Scan for the cell matching the given text and deliver its (x, y) coordinate at center. 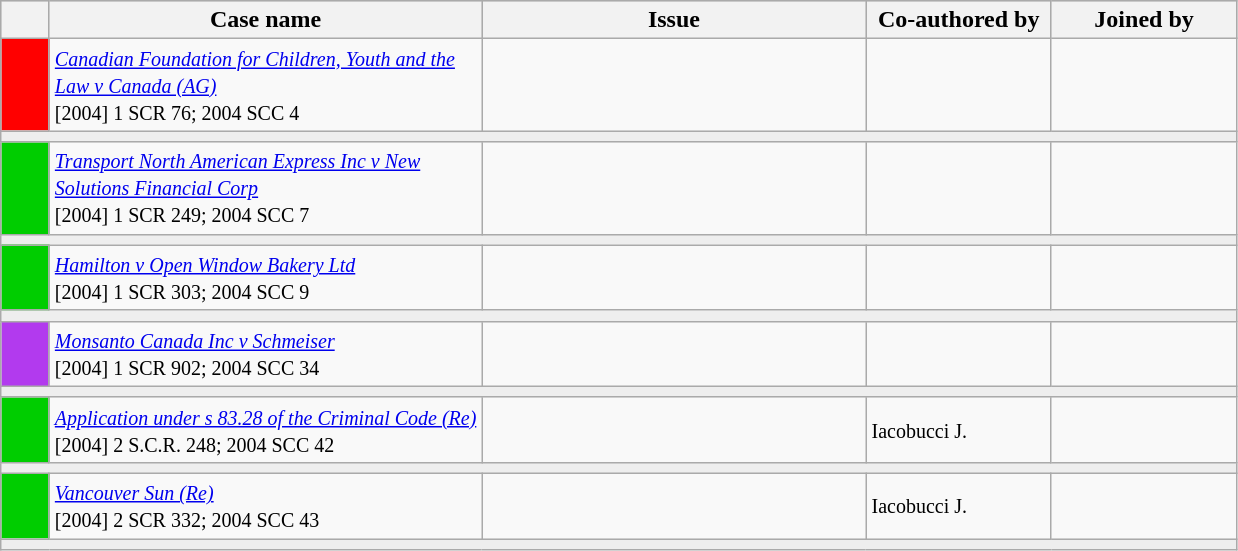
Joined by (1144, 20)
Case name (266, 20)
Application under s 83.28 of the Criminal Code (Re) [2004] 2 S.C.R. 248; 2004 SCC 42 (266, 430)
Issue (674, 20)
Monsanto Canada Inc v Schmeiser [2004] 1 SCR 902; 2004 SCC 34 (266, 354)
Canadian Foundation for Children, Youth and the Law v Canada (AG) [2004] 1 SCR 76; 2004 SCC 4 (266, 85)
Hamilton v Open Window Bakery Ltd [2004] 1 SCR 303; 2004 SCC 9 (266, 278)
Transport North American Express Inc v New Solutions Financial Corp [2004] 1 SCR 249; 2004 SCC 7 (266, 188)
Vancouver Sun (Re) [2004] 2 SCR 332; 2004 SCC 43 (266, 506)
Co-authored by (958, 20)
